Output the [x, y] coordinate of the center of the cell containing the given text.  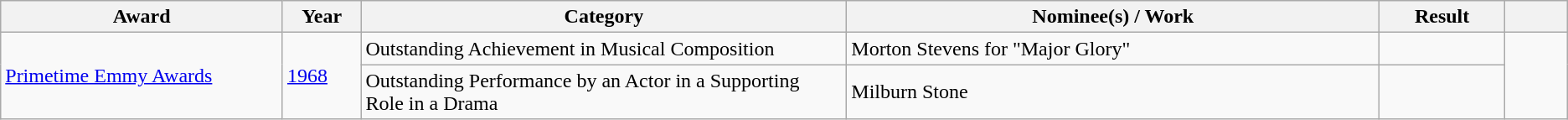
Result [1442, 17]
Milburn Stone [1113, 92]
Award [142, 17]
Category [604, 17]
Primetime Emmy Awards [142, 76]
1968 [322, 76]
Morton Stevens for "Major Glory" [1113, 49]
Year [322, 17]
Outstanding Performance by an Actor in a Supporting Role in a Drama [604, 92]
Outstanding Achievement in Musical Composition [604, 49]
Nominee(s) / Work [1113, 17]
